Find where the given text appears and provide that cell's center as [x, y] coordinate. 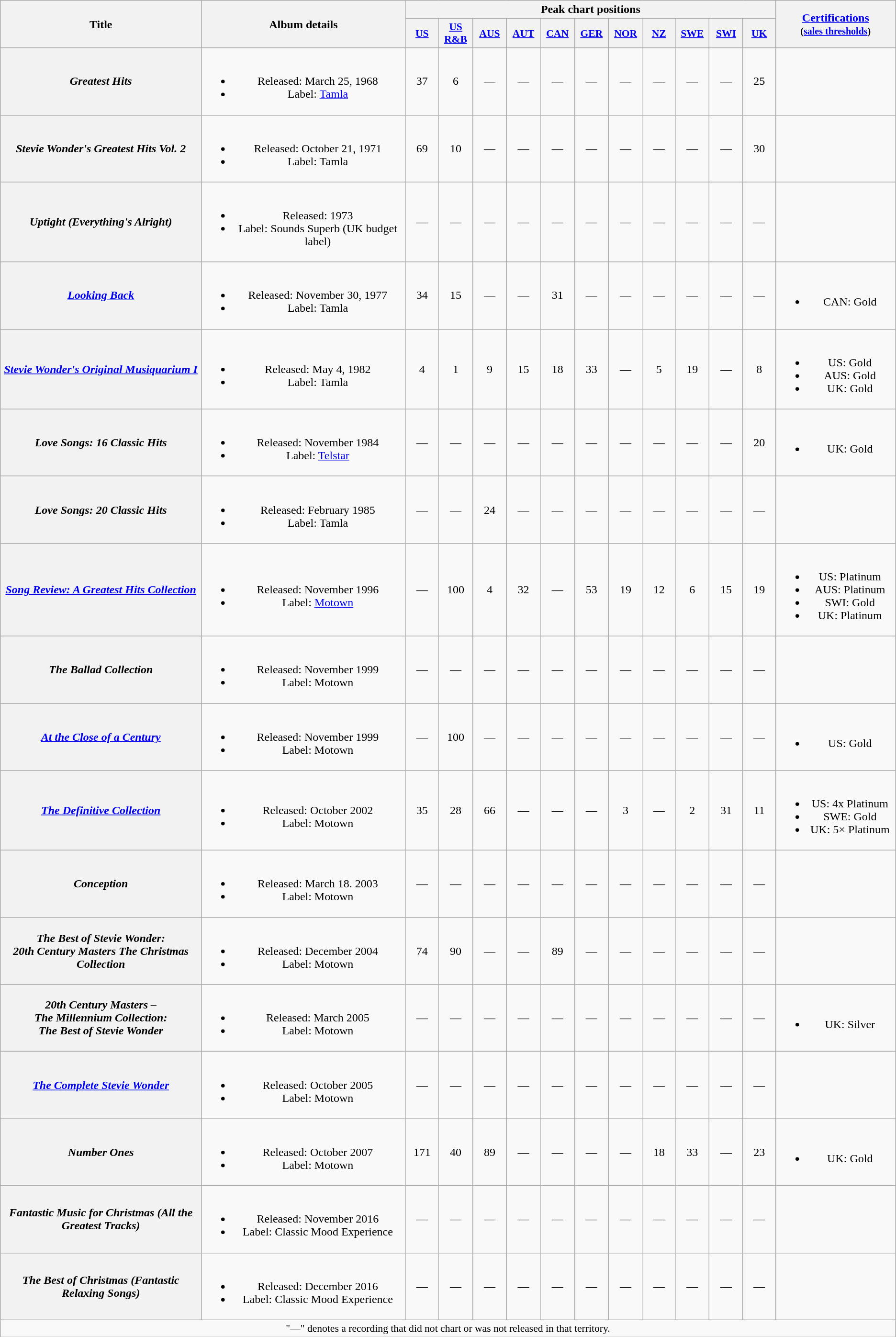
28 [456, 810]
Released: October 2007Label: Motown [303, 1152]
69 [422, 148]
The Best of Christmas (Fantastic Relaxing Songs) [101, 1286]
NOR [625, 34]
Title [101, 24]
Number Ones [101, 1152]
171 [422, 1152]
AUS [490, 34]
Peak chart positions [591, 10]
US: 4x PlatinumSWE: GoldUK: 5× Platinum [836, 810]
The Complete Stevie Wonder [101, 1085]
The Ballad Collection [101, 669]
The Definitive Collection [101, 810]
11 [759, 810]
Released: February 1985Label: Tamla [303, 510]
25 [759, 81]
23 [759, 1152]
US: Gold [836, 736]
Released: November 30, 1977Label: Tamla [303, 295]
20th Century Masters –The Millennium Collection:The Best of Stevie Wonder [101, 1018]
US [422, 34]
NZ [659, 34]
3 [625, 810]
Released: 1973Label: Sounds Superb (UK budget label) [303, 222]
Released: March 25, 1968Label: Tamla [303, 81]
Album details [303, 24]
37 [422, 81]
The Best of Stevie Wonder:20th Century Masters The Christmas Collection [101, 951]
Stevie Wonder's Original Musiquarium I [101, 369]
US: GoldAUS: GoldUK: Gold [836, 369]
Looking Back [101, 295]
30 [759, 148]
Love Songs: 16 Classic Hits [101, 442]
Song Review: A Greatest Hits Collection [101, 589]
74 [422, 951]
Released: October 2002Label: Motown [303, 810]
5 [659, 369]
At the Close of a Century [101, 736]
90 [456, 951]
20 [759, 442]
Certifications(sales thresholds) [836, 24]
"—" denotes a recording that did not chart or was not released in that territory. [448, 1328]
53 [592, 589]
1 [456, 369]
USR&B [456, 34]
SWI [726, 34]
Released: December 2016Label: Classic Mood Experience [303, 1286]
Released: December 2004Label: Motown [303, 951]
40 [456, 1152]
2 [692, 810]
66 [490, 810]
Love Songs: 20 Classic Hits [101, 510]
Stevie Wonder's Greatest Hits Vol. 2 [101, 148]
Uptight (Everything's Alright) [101, 222]
SWE [692, 34]
9 [490, 369]
Released: October 2005Label: Motown [303, 1085]
Released: November 1996Label: Motown [303, 589]
Released: May 4, 1982Label: Tamla [303, 369]
Released: March 2005Label: Motown [303, 1018]
Released: March 18. 2003Label: Motown [303, 884]
10 [456, 148]
US: PlatinumAUS: PlatinumSWI: GoldUK: Platinum [836, 589]
CAN [557, 34]
Released: November 2016Label: Classic Mood Experience [303, 1219]
35 [422, 810]
Fantastic Music for Christmas (All the Greatest Tracks) [101, 1219]
24 [490, 510]
8 [759, 369]
Greatest Hits [101, 81]
Released: October 21, 1971Label: Tamla [303, 148]
12 [659, 589]
34 [422, 295]
UK: Silver [836, 1018]
UK [759, 34]
CAN: Gold [836, 295]
Released: November 1984Label: Telstar [303, 442]
32 [524, 589]
AUT [524, 34]
Conception [101, 884]
GER [592, 34]
